From the cell containing the given text, extract its center point as [x, y] coordinate. 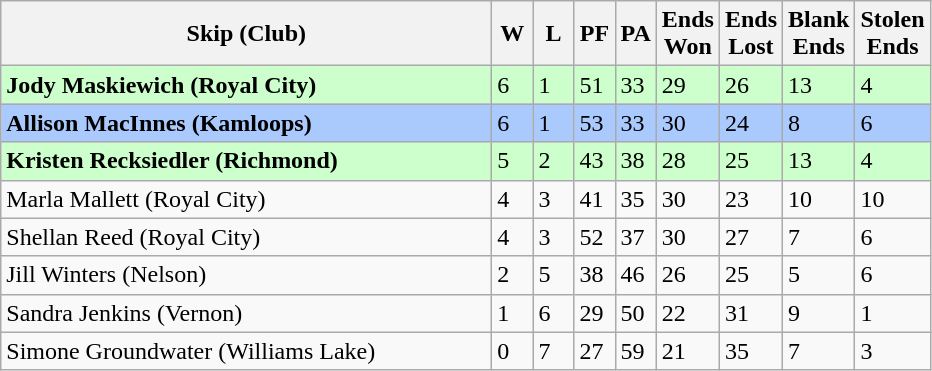
Sandra Jenkins (Vernon) [246, 313]
PF [594, 34]
59 [636, 351]
Ends Lost [750, 34]
53 [594, 123]
21 [688, 351]
Marla Mallett (Royal City) [246, 199]
41 [594, 199]
50 [636, 313]
Shellan Reed (Royal City) [246, 237]
Blank Ends [819, 34]
43 [594, 161]
L [554, 34]
PA [636, 34]
Stolen Ends [892, 34]
Skip (Club) [246, 34]
Kristen Recksiedler (Richmond) [246, 161]
8 [819, 123]
0 [512, 351]
28 [688, 161]
22 [688, 313]
Ends Won [688, 34]
23 [750, 199]
51 [594, 85]
24 [750, 123]
52 [594, 237]
W [512, 34]
46 [636, 275]
31 [750, 313]
Allison MacInnes (Kamloops) [246, 123]
Jody Maskiewich (Royal City) [246, 85]
37 [636, 237]
Jill Winters (Nelson) [246, 275]
9 [819, 313]
Simone Groundwater (Williams Lake) [246, 351]
